Locate the cell with the specified text and output its [X, Y] center coordinate. 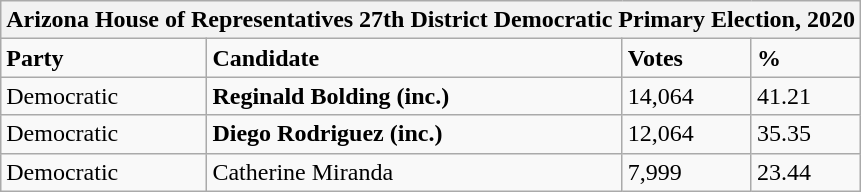
7,999 [686, 172]
Votes [686, 58]
Catherine Miranda [414, 172]
Arizona House of Representatives 27th District Democratic Primary Election, 2020 [431, 20]
12,064 [686, 134]
Candidate [414, 58]
23.44 [806, 172]
Party [104, 58]
14,064 [686, 96]
35.35 [806, 134]
% [806, 58]
Diego Rodriguez (inc.) [414, 134]
Reginald Bolding (inc.) [414, 96]
41.21 [806, 96]
